Scan for the cell matching the given text and deliver its [X, Y] coordinate at center. 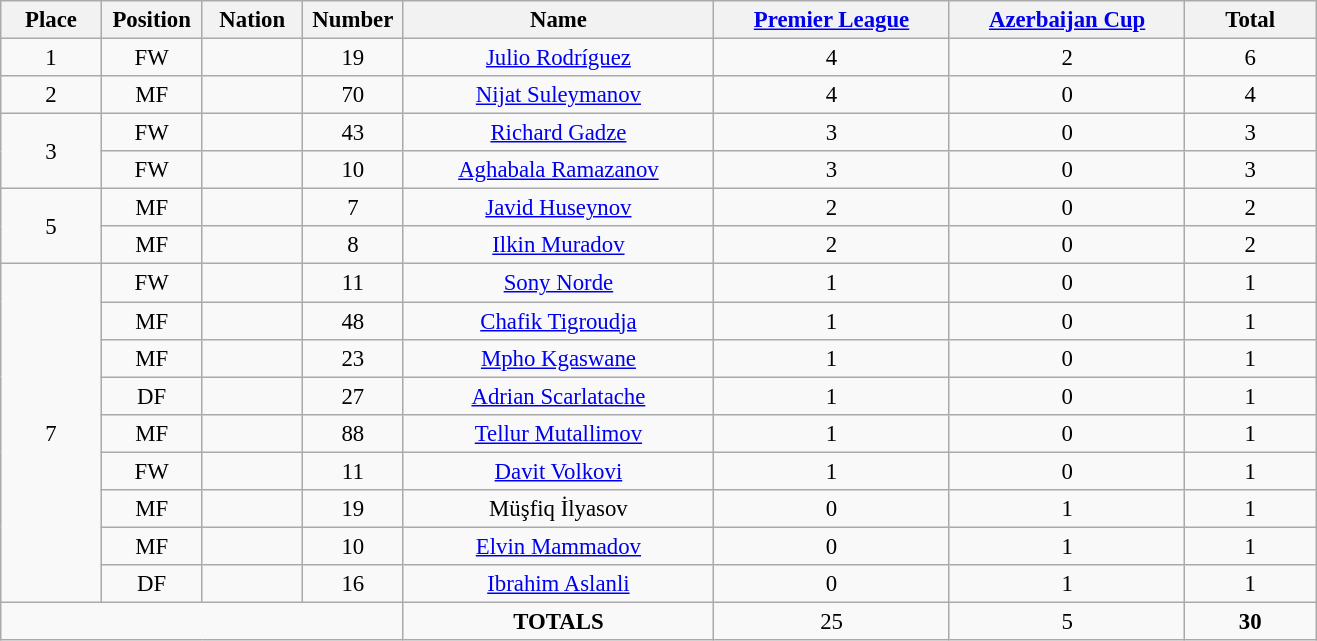
88 [354, 433]
16 [354, 584]
TOTALS [558, 621]
25 [832, 621]
Adrian Scarlatache [558, 396]
Aghabala Ramazanov [558, 170]
6 [1250, 58]
Richard Gadze [558, 133]
Premier League [832, 20]
Nijat Suleymanov [558, 95]
Mpho Kgaswane [558, 358]
Position [152, 20]
Chafik Tigroudja [558, 321]
Azerbaijan Cup [1067, 20]
Place [52, 20]
8 [354, 245]
Julio Rodríguez [558, 58]
Number [354, 20]
43 [354, 133]
Javid Huseynov [558, 208]
Nation [252, 20]
23 [354, 358]
Davit Volkovi [558, 471]
70 [354, 95]
Name [558, 20]
Tellur Mutallimov [558, 433]
48 [354, 321]
30 [1250, 621]
Müşfiq İlyasov [558, 509]
Sony Norde [558, 283]
27 [354, 396]
Total [1250, 20]
Ilkin Muradov [558, 245]
Elvin Mammadov [558, 546]
Ibrahim Aslanli [558, 584]
